Find where the given text appears and provide that cell's center as [x, y] coordinate. 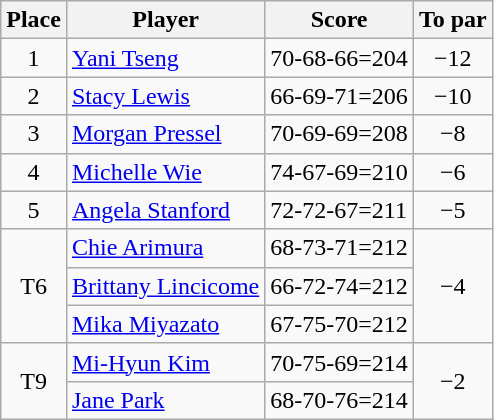
Mika Miyazato [165, 324]
68-70-76=214 [340, 400]
−5 [452, 210]
−10 [452, 96]
Mi-Hyun Kim [165, 362]
Yani Tseng [165, 58]
−4 [452, 286]
Score [340, 20]
2 [34, 96]
Stacy Lewis [165, 96]
68-73-71=212 [340, 248]
−2 [452, 381]
Angela Stanford [165, 210]
Morgan Pressel [165, 134]
66-72-74=212 [340, 286]
70-75-69=214 [340, 362]
66-69-71=206 [340, 96]
72-72-67=211 [340, 210]
T6 [34, 286]
To par [452, 20]
Place [34, 20]
70-68-66=204 [340, 58]
3 [34, 134]
T9 [34, 381]
−6 [452, 172]
4 [34, 172]
−8 [452, 134]
Michelle Wie [165, 172]
Jane Park [165, 400]
1 [34, 58]
5 [34, 210]
Player [165, 20]
70-69-69=208 [340, 134]
67-75-70=212 [340, 324]
−12 [452, 58]
Chie Arimura [165, 248]
Brittany Lincicome [165, 286]
74-67-69=210 [340, 172]
